Capture the cell that displays the provided text and extract its (X, Y) central coordinate. 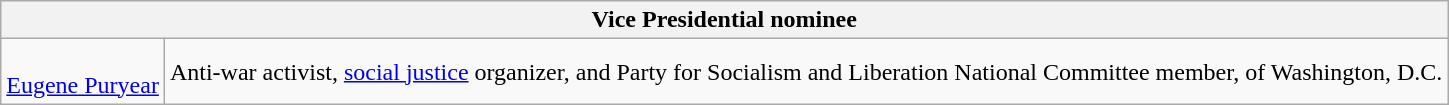
Anti-war activist, social justice organizer, and Party for Socialism and Liberation National Committee member, of Washington, D.C. (806, 72)
Vice Presidential nominee (724, 20)
Eugene Puryear (83, 72)
